Pinpoint the cell where the given text exists, returning its (x, y) midpoint coordinate. 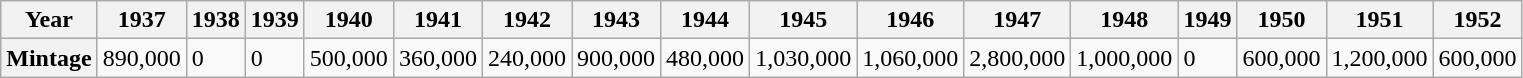
1,000,000 (1124, 58)
1948 (1124, 20)
900,000 (616, 58)
1946 (910, 20)
1951 (1380, 20)
1944 (706, 20)
1949 (1208, 20)
500,000 (348, 58)
2,800,000 (1018, 58)
1940 (348, 20)
Year (49, 20)
480,000 (706, 58)
1947 (1018, 20)
1,200,000 (1380, 58)
1,060,000 (910, 58)
1942 (526, 20)
1943 (616, 20)
1,030,000 (804, 58)
360,000 (438, 58)
1952 (1478, 20)
1950 (1282, 20)
1941 (438, 20)
890,000 (142, 58)
1937 (142, 20)
Mintage (49, 58)
1945 (804, 20)
240,000 (526, 58)
1938 (216, 20)
1939 (274, 20)
